Extract the (x, y) coordinate from the center of the cell holding the provided text.  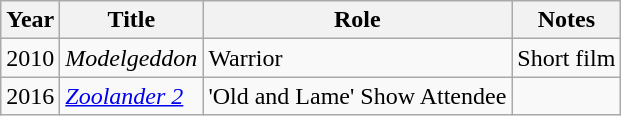
Notes (566, 20)
Short film (566, 58)
Title (132, 20)
Warrior (358, 58)
Modelgeddon (132, 58)
'Old and Lame' Show Attendee (358, 96)
2016 (30, 96)
Role (358, 20)
Year (30, 20)
Zoolander 2 (132, 96)
2010 (30, 58)
